Extract the (x, y) coordinate from the center of the cell holding the provided text.  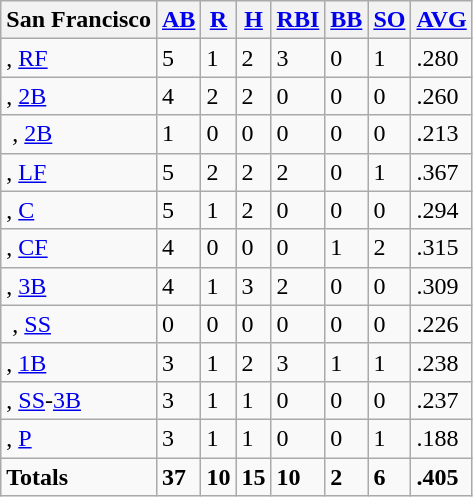
.226 (442, 324)
, SS-3B (79, 400)
37 (178, 477)
.280 (442, 58)
.238 (442, 362)
AVG (442, 20)
AB (178, 20)
, SS (79, 324)
, C (79, 210)
RBI (298, 20)
.213 (442, 134)
.309 (442, 286)
Totals (79, 477)
.315 (442, 248)
6 (390, 477)
.188 (442, 438)
.237 (442, 400)
, LF (79, 172)
, RF (79, 58)
H (254, 20)
.260 (442, 96)
BB (346, 20)
.367 (442, 172)
, 3B (79, 286)
.405 (442, 477)
SO (390, 20)
, P (79, 438)
.294 (442, 210)
San Francisco (79, 20)
15 (254, 477)
, CF (79, 248)
R (218, 20)
, 1B (79, 362)
